Provide the (X, Y) coordinate of the cell's center where the given text is located.  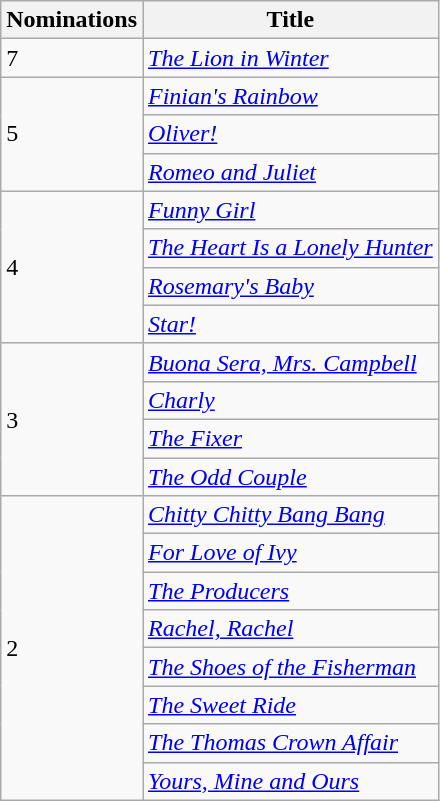
3 (72, 419)
Finian's Rainbow (290, 96)
Buona Sera, Mrs. Campbell (290, 362)
4 (72, 267)
7 (72, 58)
Funny Girl (290, 210)
The Fixer (290, 438)
The Shoes of the Fisherman (290, 667)
Rachel, Rachel (290, 629)
The Thomas Crown Affair (290, 743)
The Odd Couple (290, 477)
Title (290, 20)
Oliver! (290, 134)
The Producers (290, 591)
Chitty Chitty Bang Bang (290, 515)
The Heart Is a Lonely Hunter (290, 248)
2 (72, 648)
For Love of Ivy (290, 553)
Charly (290, 400)
The Lion in Winter (290, 58)
5 (72, 134)
Nominations (72, 20)
Romeo and Juliet (290, 172)
The Sweet Ride (290, 705)
Rosemary's Baby (290, 286)
Yours, Mine and Ours (290, 781)
Star! (290, 324)
